Return [X, Y] of the center of cell containing provided text 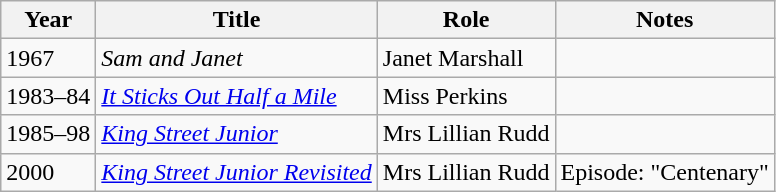
Miss Perkins [466, 96]
Role [466, 20]
1967 [48, 58]
King Street Junior Revisited [236, 172]
It Sticks Out Half a Mile [236, 96]
1985–98 [48, 134]
Year [48, 20]
1983–84 [48, 96]
Title [236, 20]
King Street Junior [236, 134]
Janet Marshall [466, 58]
Episode: "Centenary" [664, 172]
2000 [48, 172]
Notes [664, 20]
Sam and Janet [236, 58]
